Return the (x, y) coordinate for the center point of the cell that contains the specified text.  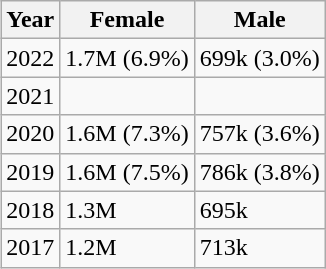
1.2M (127, 248)
2020 (30, 134)
786k (3.8%) (260, 172)
699k (3.0%) (260, 58)
2017 (30, 248)
Year (30, 20)
757k (3.6%) (260, 134)
2019 (30, 172)
1.3M (127, 210)
1.7M (6.9%) (127, 58)
713k (260, 248)
Female (127, 20)
1.6M (7.3%) (127, 134)
695k (260, 210)
1.6M (7.5%) (127, 172)
2018 (30, 210)
2021 (30, 96)
Male (260, 20)
2022 (30, 58)
